Scan for the cell matching the given text and deliver its (x, y) coordinate at center. 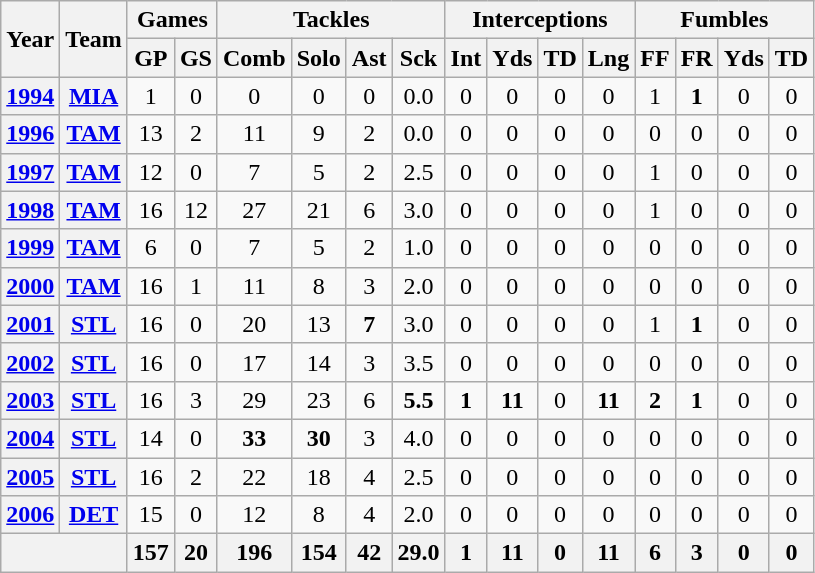
DET (94, 515)
2003 (30, 400)
21 (318, 210)
Tackles (331, 20)
MIA (94, 96)
Int (466, 58)
42 (369, 553)
Fumbles (724, 20)
Ast (369, 58)
2001 (30, 324)
18 (318, 477)
15 (150, 515)
154 (318, 553)
2004 (30, 438)
33 (254, 438)
GP (150, 58)
9 (318, 134)
27 (254, 210)
2006 (30, 515)
2005 (30, 477)
1998 (30, 210)
5.5 (418, 400)
23 (318, 400)
1997 (30, 172)
157 (150, 553)
Solo (318, 58)
29 (254, 400)
Comb (254, 58)
Interceptions (540, 20)
1999 (30, 248)
196 (254, 553)
1994 (30, 96)
4.0 (418, 438)
17 (254, 362)
Games (172, 20)
FF (655, 58)
22 (254, 477)
2000 (30, 286)
29.0 (418, 553)
FR (696, 58)
Lng (608, 58)
1996 (30, 134)
Year (30, 39)
Team (94, 39)
1.0 (418, 248)
GS (196, 58)
2002 (30, 362)
30 (318, 438)
3.5 (418, 362)
Sck (418, 58)
